Extract the [x, y] coordinate from the center of the cell holding the provided text.  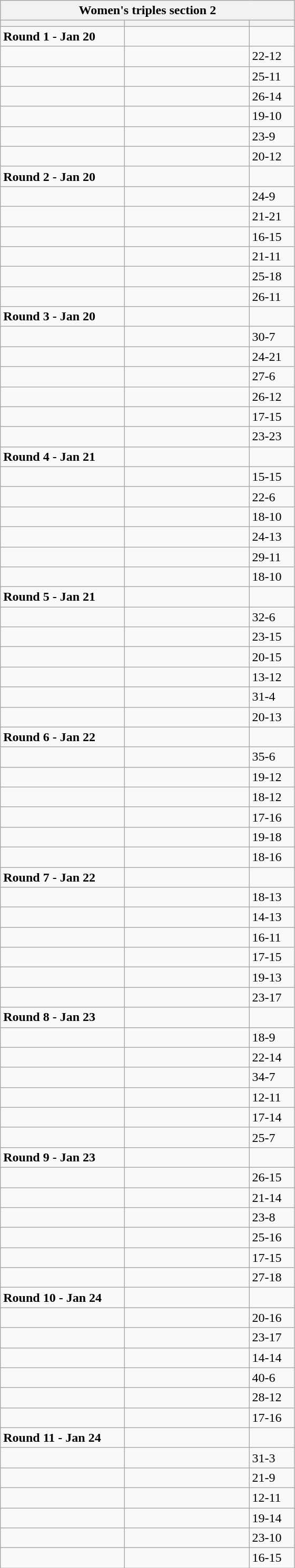
14-14 [272, 1358]
15-15 [272, 477]
Round 4 - Jan 21 [63, 457]
27-18 [272, 1278]
31-4 [272, 697]
24-9 [272, 196]
Round 6 - Jan 22 [63, 737]
31-3 [272, 1458]
25-18 [272, 277]
Round 9 - Jan 23 [63, 1157]
19-18 [272, 837]
26-14 [272, 96]
21-11 [272, 257]
Round 11 - Jan 24 [63, 1438]
21-9 [272, 1478]
26-11 [272, 297]
35-6 [272, 757]
13-12 [272, 677]
23-23 [272, 437]
23-10 [272, 1538]
18-16 [272, 857]
24-21 [272, 357]
24-13 [272, 537]
16-11 [272, 937]
20-12 [272, 156]
20-16 [272, 1318]
Round 5 - Jan 21 [63, 597]
26-15 [272, 1177]
21-21 [272, 216]
23-8 [272, 1218]
18-12 [272, 797]
Round 2 - Jan 20 [63, 176]
Women's triples section 2 [147, 11]
22-14 [272, 1057]
28-12 [272, 1398]
29-11 [272, 557]
19-10 [272, 116]
25-7 [272, 1137]
Round 1 - Jan 20 [63, 36]
22-6 [272, 497]
32-6 [272, 617]
19-12 [272, 777]
18-9 [272, 1037]
20-13 [272, 717]
Round 8 - Jan 23 [63, 1017]
30-7 [272, 337]
18-13 [272, 897]
14-13 [272, 917]
25-16 [272, 1238]
19-14 [272, 1518]
Round 10 - Jan 24 [63, 1298]
26-12 [272, 397]
17-14 [272, 1117]
Round 7 - Jan 22 [63, 877]
22-12 [272, 56]
23-15 [272, 637]
23-9 [272, 136]
27-6 [272, 377]
19-13 [272, 977]
34-7 [272, 1077]
Round 3 - Jan 20 [63, 317]
21-14 [272, 1198]
25-11 [272, 76]
20-15 [272, 657]
40-6 [272, 1378]
